Pinpoint the cell where the given text exists, returning its (X, Y) midpoint coordinate. 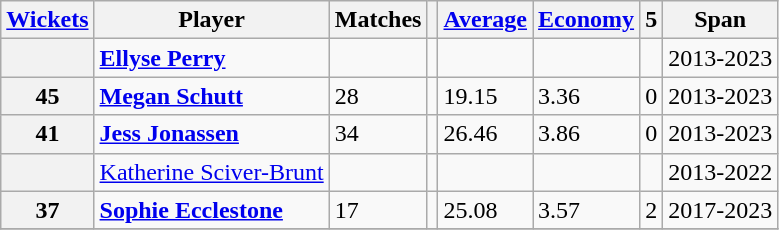
26.46 (486, 134)
Span (720, 20)
Economy (586, 20)
Sophie Ecclestone (212, 210)
25.08 (486, 210)
Average (486, 20)
34 (378, 134)
Jess Jonassen (212, 134)
3.86 (586, 134)
17 (378, 210)
2013-2022 (720, 172)
Megan Schutt (212, 96)
Matches (378, 20)
2017-2023 (720, 210)
37 (48, 210)
28 (378, 96)
3.36 (586, 96)
Katherine Sciver-Brunt (212, 172)
2 (652, 210)
19.15 (486, 96)
Ellyse Perry (212, 58)
45 (48, 96)
41 (48, 134)
3.57 (586, 210)
Player (212, 20)
5 (652, 20)
Wickets (48, 20)
